From the cell containing the given text, extract its center point as (X, Y) coordinate. 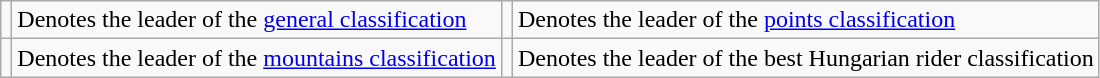
Denotes the leader of the mountains classification (257, 58)
Denotes the leader of the points classification (806, 20)
Denotes the leader of the best Hungarian rider classification (806, 58)
Denotes the leader of the general classification (257, 20)
